Return (X, Y) of the center of cell containing provided text 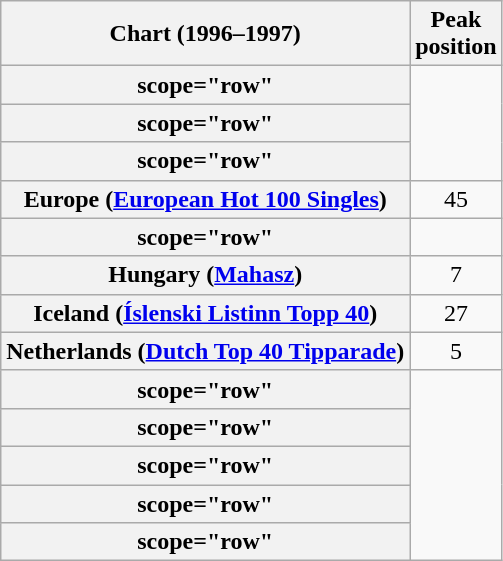
Hungary (Mahasz) (206, 275)
Netherlands (Dutch Top 40 Tipparade) (206, 351)
Iceland (Íslenski Listinn Topp 40) (206, 313)
27 (456, 313)
Europe (European Hot 100 Singles) (206, 199)
Chart (1996–1997) (206, 34)
Peakposition (456, 34)
5 (456, 351)
45 (456, 199)
7 (456, 275)
